Identify which cell holds the provided text, then report its [x, y] central coordinate. 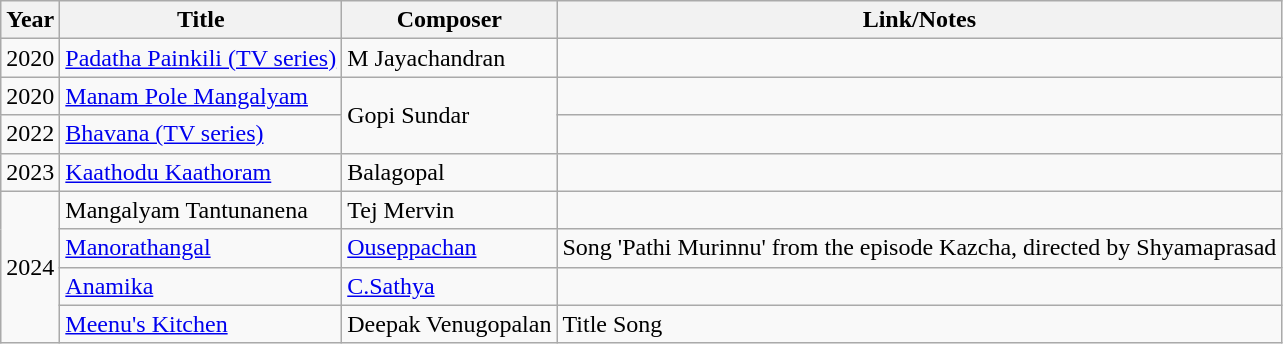
Manam Pole Mangalyam [201, 96]
Bhavana (TV series) [201, 134]
Song 'Pathi Murinnu' from the episode Kazcha, directed by Shyamaprasad [920, 248]
Title Song [920, 324]
2023 [30, 172]
Meenu's Kitchen [201, 324]
2024 [30, 267]
M Jayachandran [450, 58]
Mangalyam Tantunanena [201, 210]
Composer [450, 20]
Kaathodu Kaathoram [201, 172]
Padatha Painkili (TV series) [201, 58]
Manorathangal [201, 248]
Title [201, 20]
Link/Notes [920, 20]
Year [30, 20]
2022 [30, 134]
Ouseppachan [450, 248]
Deepak Venugopalan [450, 324]
C.Sathya [450, 286]
Anamika [201, 286]
Tej Mervin [450, 210]
Gopi Sundar [450, 115]
Balagopal [450, 172]
